Determine the (x, y) coordinate at the center of the cell enclosing the given text.  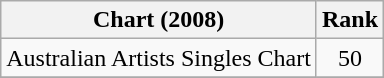
Chart (2008) (159, 20)
Rank (350, 20)
50 (350, 58)
Australian Artists Singles Chart (159, 58)
